Return the (x, y) coordinate for the center point of the cell that contains the specified text.  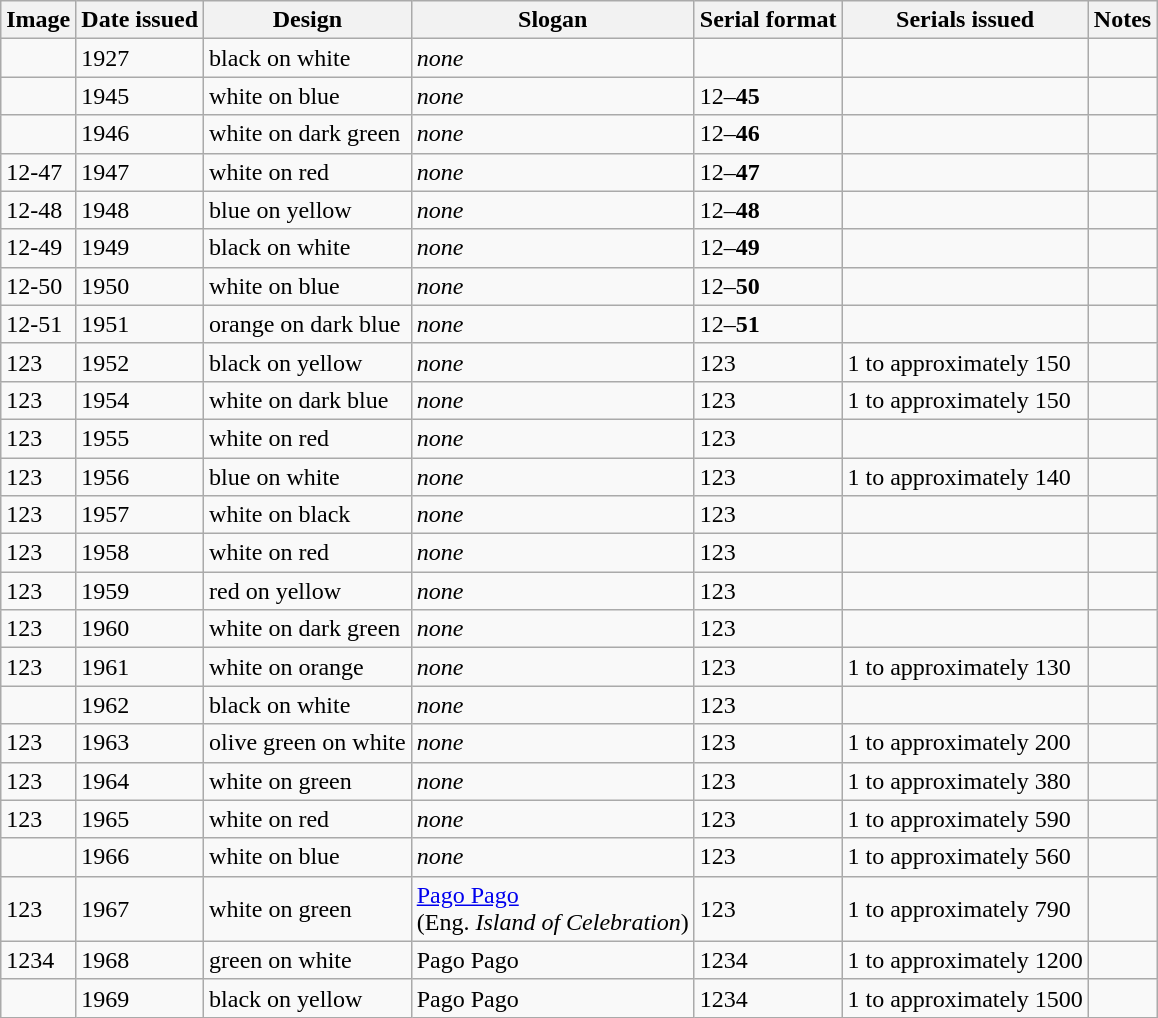
1 to approximately 140 (965, 477)
blue on white (308, 477)
1 to approximately 130 (965, 667)
1 to approximately 560 (965, 857)
1947 (140, 172)
Serial format (768, 20)
1 to approximately 590 (965, 819)
1968 (140, 960)
1949 (140, 248)
1951 (140, 324)
Design (308, 20)
blue on yellow (308, 210)
12–45 (768, 96)
1 to approximately 200 (965, 743)
12–51 (768, 324)
1960 (140, 629)
1962 (140, 705)
1955 (140, 438)
1 to approximately 1200 (965, 960)
1965 (140, 819)
green on white (308, 960)
1 to approximately 1500 (965, 998)
1945 (140, 96)
12–46 (768, 134)
1927 (140, 58)
red on yellow (308, 591)
1958 (140, 553)
Date issued (140, 20)
Serials issued (965, 20)
12-48 (38, 210)
12–48 (768, 210)
12-47 (38, 172)
12–50 (768, 286)
white on dark blue (308, 400)
1957 (140, 515)
1950 (140, 286)
12-51 (38, 324)
orange on dark blue (308, 324)
1952 (140, 362)
1966 (140, 857)
Notes (1122, 20)
12-49 (38, 248)
1959 (140, 591)
1954 (140, 400)
Image (38, 20)
1 to approximately 790 (965, 908)
1967 (140, 908)
1948 (140, 210)
12-50 (38, 286)
Slogan (552, 20)
1969 (140, 998)
1961 (140, 667)
1964 (140, 781)
1 to approximately 380 (965, 781)
white on black (308, 515)
1946 (140, 134)
1963 (140, 743)
olive green on white (308, 743)
12–47 (768, 172)
Pago Pago (Eng. Island of Celebration) (552, 908)
12–49 (768, 248)
1956 (140, 477)
white on orange (308, 667)
